Return the (X, Y) coordinate for the center point of the cell that contains the specified text.  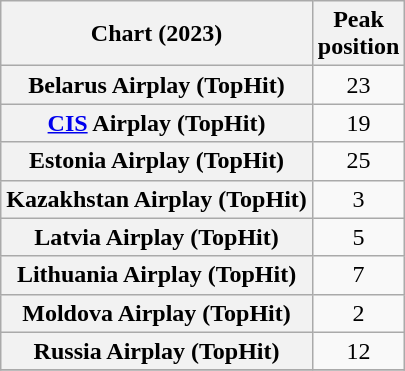
25 (358, 161)
7 (358, 275)
Belarus Airplay (TopHit) (157, 85)
Lithuania Airplay (TopHit) (157, 275)
CIS Airplay (TopHit) (157, 123)
Latvia Airplay (TopHit) (157, 237)
Estonia Airplay (TopHit) (157, 161)
2 (358, 313)
12 (358, 351)
Chart (2023) (157, 34)
Peakposition (358, 34)
5 (358, 237)
23 (358, 85)
3 (358, 199)
Moldova Airplay (TopHit) (157, 313)
Russia Airplay (TopHit) (157, 351)
19 (358, 123)
Kazakhstan Airplay (TopHit) (157, 199)
